Scan for the cell matching the given text and deliver its (X, Y) coordinate at center. 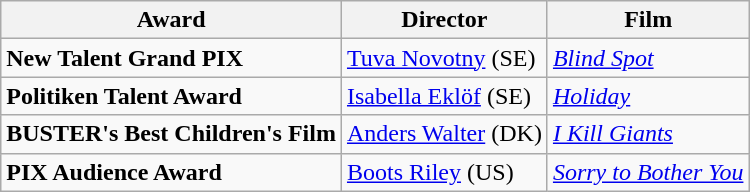
Tuva Novotny (SE) (444, 58)
BUSTER's Best Children's Film (172, 134)
Politiken Talent Award (172, 96)
Award (172, 20)
Director (444, 20)
Blind Spot (648, 58)
I Kill Giants (648, 134)
Holiday (648, 96)
Boots Riley (US) (444, 172)
Sorry to Bother You (648, 172)
Isabella Eklöf (SE) (444, 96)
PIX Audience Award (172, 172)
Anders Walter (DK) (444, 134)
Film (648, 20)
New Talent Grand PIX (172, 58)
